Determine the (X, Y) coordinate at the center of the cell enclosing the given text.  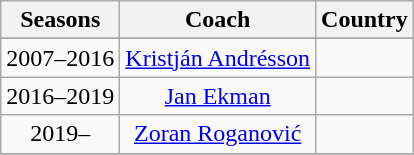
Coach (218, 20)
Kristján Andrésson (218, 58)
2016–2019 (60, 96)
2007–2016 (60, 58)
Country (365, 20)
Zoran Roganović (218, 134)
Seasons (60, 20)
Jan Ekman (218, 96)
2019– (60, 134)
